Search for the cell housing the specified text and yield its [X, Y] center coordinate. 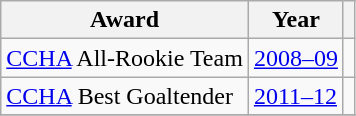
2011–12 [296, 96]
2008–09 [296, 58]
CCHA All-Rookie Team [125, 58]
CCHA Best Goaltender [125, 96]
Award [125, 20]
Year [296, 20]
